For the text-containing cell, return its midpoint in (X, Y) coordinate format. 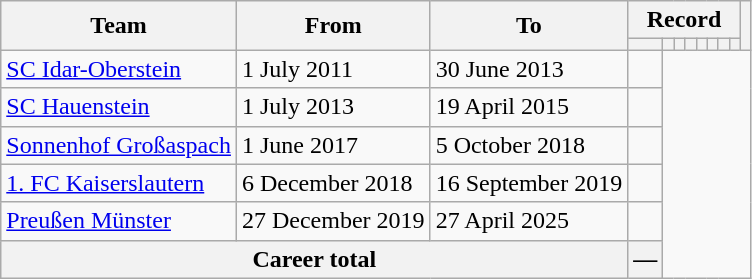
1 June 2017 (333, 145)
19 April 2015 (529, 107)
1. FC Kaiserslautern (119, 183)
27 December 2019 (333, 221)
Team (119, 26)
27 April 2025 (529, 221)
5 October 2018 (529, 145)
Sonnenhof Großaspach (119, 145)
30 June 2013 (529, 69)
SC Hauenstein (119, 107)
Record (684, 20)
SC Idar-Oberstein (119, 69)
— (646, 259)
From (333, 26)
Preußen Münster (119, 221)
1 July 2013 (333, 107)
6 December 2018 (333, 183)
16 September 2019 (529, 183)
To (529, 26)
1 July 2011 (333, 69)
Career total (314, 259)
